Pinpoint the cell where the given text exists, returning its [x, y] midpoint coordinate. 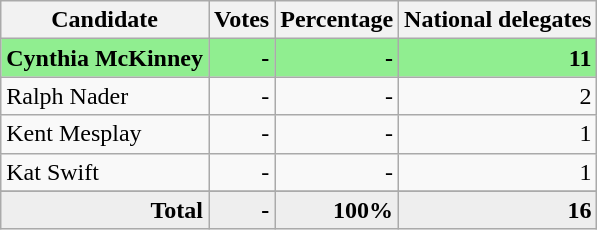
16 [498, 210]
National delegates [498, 20]
100% [337, 210]
2 [498, 96]
Votes [241, 20]
Candidate [105, 20]
Kat Swift [105, 172]
Ralph Nader [105, 96]
Cynthia McKinney [105, 58]
11 [498, 58]
Total [105, 210]
Percentage [337, 20]
Kent Mesplay [105, 134]
